Determine the [x, y] coordinate at the center of the cell enclosing the given text.  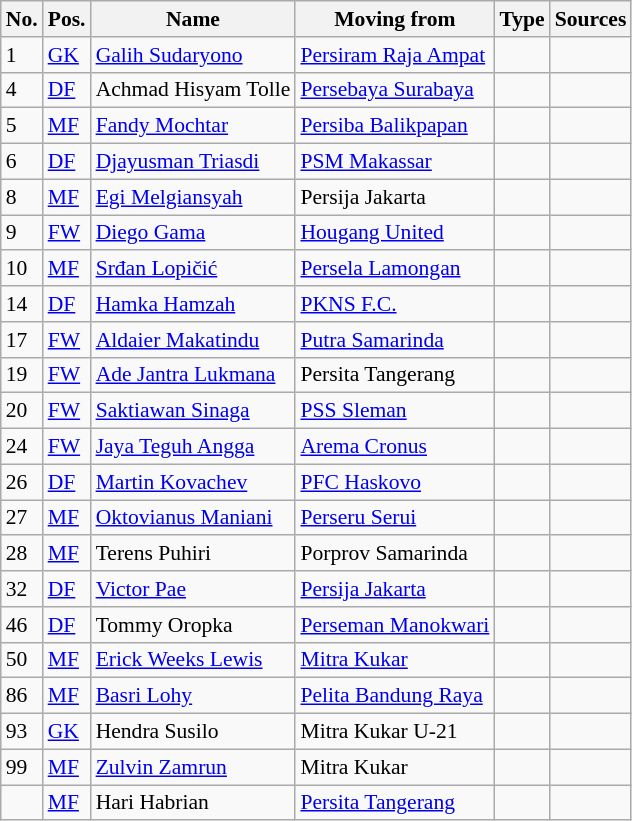
46 [22, 625]
No. [22, 19]
Terens Puhiri [194, 554]
Perseru Serui [394, 518]
Hari Habrian [194, 803]
Sources [591, 19]
32 [22, 589]
PKNS F.C. [394, 304]
PSM Makassar [394, 162]
Martin Kovachev [194, 482]
Persiba Balikpapan [394, 126]
24 [22, 447]
Name [194, 19]
Moving from [394, 19]
6 [22, 162]
26 [22, 482]
4 [22, 90]
Persebaya Surabaya [394, 90]
Saktiawan Sinaga [194, 411]
Hendra Susilo [194, 732]
Hougang United [394, 233]
Zulvin Zamrun [194, 767]
28 [22, 554]
Srđan Lopičić [194, 269]
Persiram Raja Ampat [394, 55]
Djayusman Triasdi [194, 162]
Pelita Bandung Raya [394, 696]
Ade Jantra Lukmana [194, 375]
Porprov Samarinda [394, 554]
Mitra Kukar U-21 [394, 732]
Erick Weeks Lewis [194, 660]
Diego Gama [194, 233]
Oktovianus Maniani [194, 518]
Perseman Manokwari [394, 625]
14 [22, 304]
17 [22, 340]
Pos. [67, 19]
Tommy Oropka [194, 625]
Aldaier Makatindu [194, 340]
Galih Sudaryono [194, 55]
99 [22, 767]
Putra Samarinda [394, 340]
Type [522, 19]
PFC Haskovo [394, 482]
5 [22, 126]
50 [22, 660]
20 [22, 411]
1 [22, 55]
Basri Lohy [194, 696]
10 [22, 269]
93 [22, 732]
19 [22, 375]
Achmad Hisyam Tolle [194, 90]
8 [22, 197]
PSS Sleman [394, 411]
Victor Pae [194, 589]
Fandy Mochtar [194, 126]
Persela Lamongan [394, 269]
Arema Cronus [394, 447]
27 [22, 518]
9 [22, 233]
Egi Melgiansyah [194, 197]
Jaya Teguh Angga [194, 447]
86 [22, 696]
Hamka Hamzah [194, 304]
